Return the (x, y) coordinate for the center point of the cell that contains the specified text.  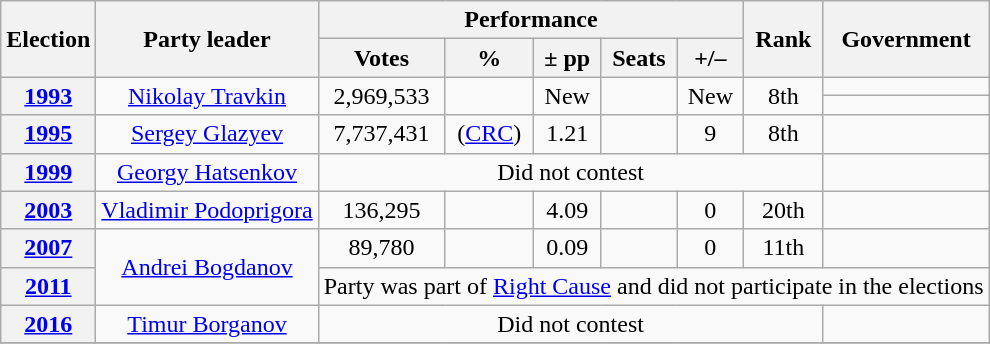
% (490, 58)
136,295 (382, 210)
2016 (48, 324)
11th (784, 248)
0.09 (568, 248)
Georgy Hatsenkov (207, 172)
+/– (710, 58)
(CRC) (490, 134)
Vladimir Podoprigora (207, 210)
Nikolay Travkin (207, 96)
4.09 (568, 210)
2011 (48, 286)
Timur Borganov (207, 324)
20th (784, 210)
Party was part of Right Cause and did not participate in the elections (654, 286)
7,737,431 (382, 134)
1995 (48, 134)
Performance (531, 20)
Andrei Bogdanov (207, 267)
2,969,533 (382, 96)
Votes (382, 58)
Seats (639, 58)
Sergey Glazyev (207, 134)
Rank (784, 39)
1993 (48, 96)
89,780 (382, 248)
Government (906, 39)
Election (48, 39)
9 (710, 134)
2003 (48, 210)
Party leader (207, 39)
1999 (48, 172)
1.21 (568, 134)
2007 (48, 248)
± pp (568, 58)
